From the cell containing the given text, extract its center point as (X, Y) coordinate. 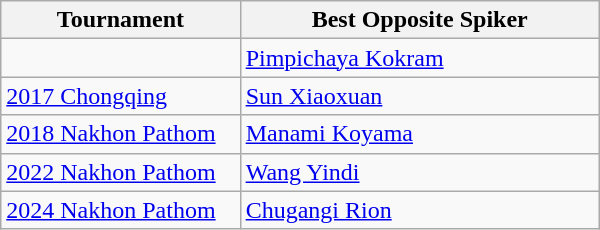
Pimpichaya Kokram (420, 58)
2018 Nakhon Pathom (120, 134)
2022 Nakhon Pathom (120, 172)
Sun Xiaoxuan (420, 96)
Wang Yindi (420, 172)
2024 Nakhon Pathom (120, 210)
Best Opposite Spiker (420, 20)
Tournament (120, 20)
2017 Chongqing (120, 96)
Manami Koyama (420, 134)
Chugangi Rion (420, 210)
